Provide the (x, y) coordinate of the cell's center where the given text is located.  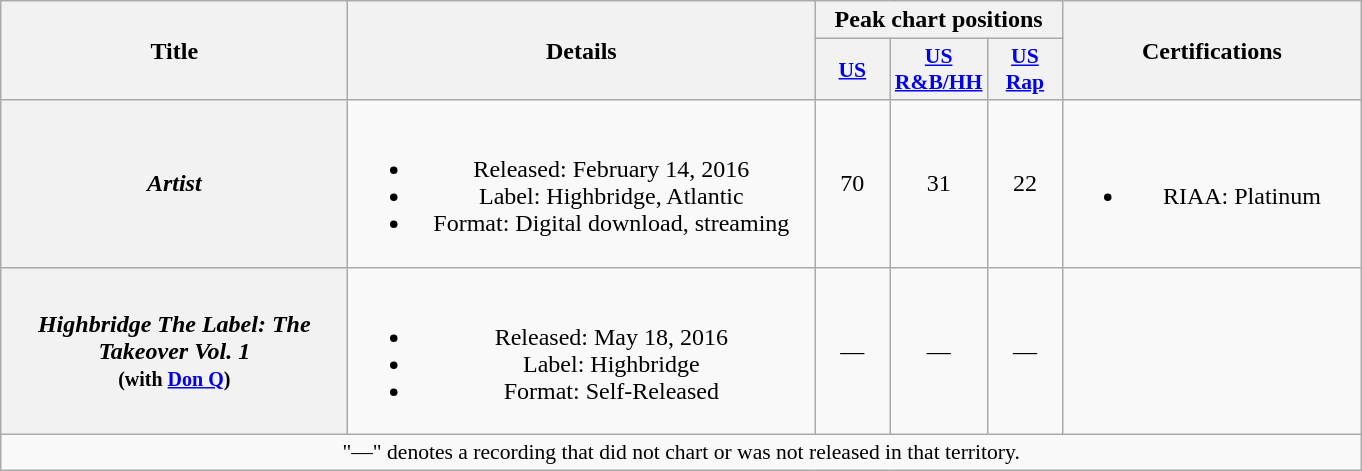
22 (1024, 184)
31 (939, 184)
RIAA: Platinum (1212, 184)
Peak chart positions (939, 20)
Artist (174, 184)
Details (582, 50)
"—" denotes a recording that did not chart or was not released in that territory. (682, 452)
USRap (1024, 70)
Released: February 14, 2016Label: Highbridge, AtlanticFormat: Digital download, streaming (582, 184)
US (852, 70)
US R&B/HH (939, 70)
Highbridge The Label: The Takeover Vol. 1(with Don Q) (174, 350)
Released: May 18, 2016Label: HighbridgeFormat: Self-Released (582, 350)
70 (852, 184)
Title (174, 50)
Certifications (1212, 50)
